Pinpoint the cell where the given text exists, returning its [x, y] midpoint coordinate. 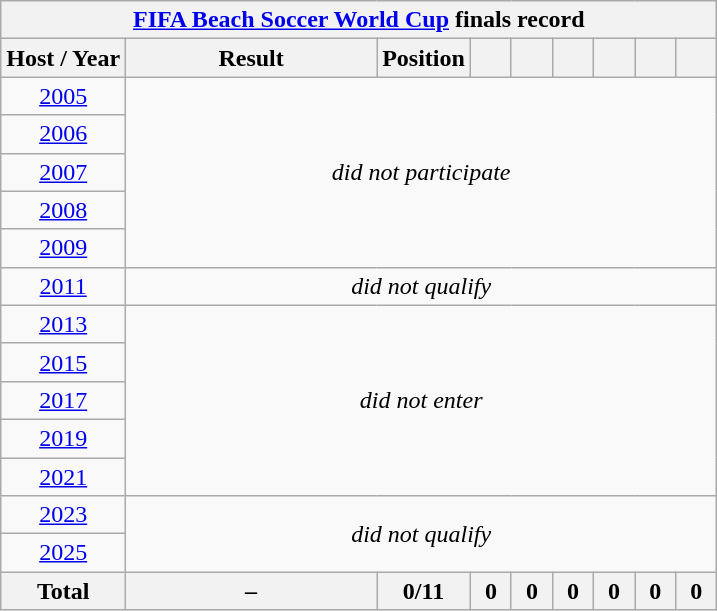
2009 [64, 248]
2019 [64, 438]
2008 [64, 210]
2013 [64, 324]
Total [64, 591]
did not participate [422, 172]
Result [252, 58]
Host / Year [64, 58]
2005 [64, 96]
2023 [64, 515]
2025 [64, 553]
2007 [64, 172]
did not enter [422, 400]
2017 [64, 400]
2006 [64, 134]
2015 [64, 362]
2021 [64, 477]
0/11 [424, 591]
Position [424, 58]
– [252, 591]
2011 [64, 286]
FIFA Beach Soccer World Cup finals record [359, 20]
